For the text-containing cell, return its midpoint in (X, Y) coordinate format. 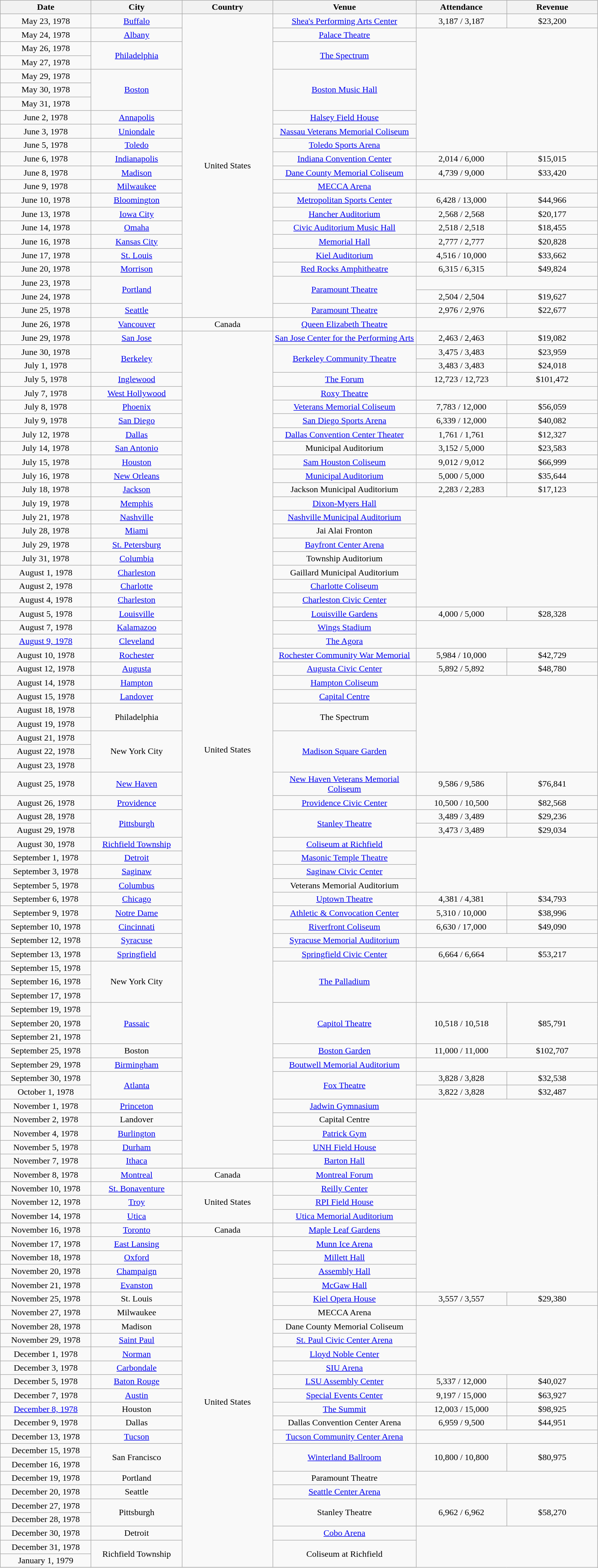
September 25, 1978 (46, 1051)
San Antonio (137, 448)
San Jose Center for the Performing Arts (345, 338)
Maple Leaf Gardens (345, 1230)
November 27, 1978 (46, 1313)
$23,959 (552, 352)
$15,015 (552, 159)
New Orleans (137, 476)
Syracuse (137, 940)
Berkeley Community Theatre (345, 359)
September 29, 1978 (46, 1064)
Oxford (137, 1257)
Nassau Veterans Memorial Coliseum (345, 131)
12,723 / 12,723 (461, 379)
East Lansing (137, 1244)
The Summit (345, 1409)
Wings Stadium (345, 628)
December 1, 1978 (46, 1354)
Kalamazoo (137, 628)
December 31, 1978 (46, 1547)
Charlotte (137, 586)
November 29, 1978 (46, 1340)
6,339 / 12,000 (461, 421)
Jadwin Gymnasium (345, 1106)
7,783 / 12,000 (461, 407)
Special Events Center (345, 1395)
2,777 / 2,777 (461, 242)
Dallas Convention Center Theater (345, 435)
Chicago (137, 899)
May 29, 1978 (46, 76)
St. Paul Civic Center Arena (345, 1340)
10,518 / 10,518 (461, 1023)
Queen Elizabeth Theatre (345, 324)
June 2, 1978 (46, 117)
Winterland Ballroom (345, 1457)
August 5, 1978 (46, 614)
$40,082 (552, 421)
3,483 / 3,483 (461, 365)
Memorial Hall (345, 242)
Baton Rouge (137, 1382)
August 15, 1978 (46, 696)
4,381 / 4,381 (461, 899)
San Diego Sports Arena (345, 421)
November 18, 1978 (46, 1257)
June 25, 1978 (46, 310)
July 16, 1978 (46, 476)
November 4, 1978 (46, 1133)
9,197 / 15,000 (461, 1395)
4,000 / 5,000 (461, 614)
9,586 / 9,586 (461, 784)
Jackson Municipal Auditorium (345, 490)
Cobo Arena (345, 1533)
Toledo Sports Arena (345, 145)
July 15, 1978 (46, 462)
September 6, 1978 (46, 899)
Uniondale (137, 131)
Birmingham (137, 1064)
December 20, 1978 (46, 1492)
September 10, 1978 (46, 927)
November 1, 1978 (46, 1106)
LSU Assembly Center (345, 1382)
$102,707 (552, 1051)
November 8, 1978 (46, 1175)
$48,780 (552, 669)
Saginaw Civic Center (345, 872)
July 29, 1978 (46, 545)
Syracuse Memorial Auditorium (345, 940)
5,892 / 5,892 (461, 669)
December 15, 1978 (46, 1450)
6,428 / 13,000 (461, 200)
Rochester Community War Memorial (345, 655)
July 5, 1978 (46, 379)
Reilly Center (345, 1188)
August 10, 1978 (46, 655)
Tucson Community Center Arena (345, 1437)
August 26, 1978 (46, 802)
Riverfront Coliseum (345, 927)
December 30, 1978 (46, 1533)
Red Rocks Amphitheatre (345, 269)
The Forum (345, 379)
Date (46, 7)
Augusta Civic Center (345, 669)
December 8, 1978 (46, 1409)
Passaic (137, 1023)
Omaha (137, 228)
$76,841 (552, 784)
Charlotte Coliseum (345, 586)
San Francisco (137, 1457)
$33,662 (552, 255)
Jackson (137, 490)
August 4, 1978 (46, 600)
Springfield (137, 954)
5,000 / 5,000 (461, 476)
Saint Paul (137, 1340)
6,959 / 9,500 (461, 1423)
Roxy Theatre (345, 393)
Indiana Convention Center (345, 159)
New Haven (137, 784)
June 6, 1978 (46, 159)
Durham (137, 1147)
June 10, 1978 (46, 200)
Miami (137, 531)
November 7, 1978 (46, 1161)
Revenue (552, 7)
RPI Field House (345, 1202)
The Agora (345, 641)
Montreal (137, 1175)
June 24, 1978 (46, 297)
August 19, 1978 (46, 724)
Munn Ice Arena (345, 1244)
Springfield Civic Center (345, 954)
$24,018 (552, 365)
Notre Dame (137, 913)
July 12, 1978 (46, 435)
August 7, 1978 (46, 628)
Phoenix (137, 407)
September 15, 1978 (46, 968)
Country (227, 7)
June 9, 1978 (46, 186)
3,187 / 3,187 (461, 21)
May 24, 1978 (46, 35)
$42,729 (552, 655)
Columbia (137, 558)
December 13, 1978 (46, 1437)
Louisville (137, 614)
July 8, 1978 (46, 407)
June 17, 1978 (46, 255)
$20,828 (552, 242)
$49,824 (552, 269)
$38,996 (552, 913)
June 30, 1978 (46, 352)
December 16, 1978 (46, 1464)
November 5, 1978 (46, 1147)
Kiel Auditorium (345, 255)
3,557 / 3,557 (461, 1299)
August 2, 1978 (46, 586)
$12,327 (552, 435)
Tucson (137, 1437)
$19,082 (552, 338)
Veterans Memorial Auditorium (345, 885)
The Palladium (345, 982)
September 30, 1978 (46, 1078)
$63,927 (552, 1395)
3,473 / 3,489 (461, 830)
Civic Auditorium Music Hall (345, 228)
$20,177 (552, 214)
August 22, 1978 (46, 751)
2,463 / 2,463 (461, 338)
Morrison (137, 269)
City (137, 7)
September 17, 1978 (46, 995)
July 28, 1978 (46, 531)
December 27, 1978 (46, 1505)
August 23, 1978 (46, 765)
$29,380 (552, 1299)
September 13, 1978 (46, 954)
September 12, 1978 (46, 940)
$85,791 (552, 1023)
Augusta (137, 669)
November 10, 1978 (46, 1188)
5,337 / 12,000 (461, 1382)
June 29, 1978 (46, 338)
Palace Theatre (345, 35)
August 1, 1978 (46, 572)
Rochester (137, 655)
McGaw Hall (345, 1285)
Millett Hall (345, 1257)
Township Auditorium (345, 558)
$19,627 (552, 297)
San Jose (137, 338)
May 31, 1978 (46, 104)
$28,328 (552, 614)
May 26, 1978 (46, 49)
Patrick Gym (345, 1133)
$98,925 (552, 1409)
October 1, 1978 (46, 1092)
Boston Garden (345, 1051)
11,000 / 11,000 (461, 1051)
Austin (137, 1395)
$18,455 (552, 228)
July 21, 1978 (46, 517)
August 9, 1978 (46, 641)
SIU Arena (345, 1368)
Indianapolis (137, 159)
Atlanta (137, 1085)
St. Petersburg (137, 545)
Cincinnati (137, 927)
5,310 / 10,000 (461, 913)
Cleveland (137, 641)
Bloomington (137, 200)
3,152 / 5,000 (461, 448)
$82,568 (552, 802)
4,516 / 10,000 (461, 255)
July 1, 1978 (46, 365)
$32,538 (552, 1078)
2,504 / 2,504 (461, 297)
2,568 / 2,568 (461, 214)
November 12, 1978 (46, 1202)
6,630 / 17,000 (461, 927)
June 13, 1978 (46, 214)
Albany (137, 35)
2,283 / 2,283 (461, 490)
3,475 / 3,483 (461, 352)
Hancher Auditorium (345, 214)
June 3, 1978 (46, 131)
Capitol Theatre (345, 1023)
3,828 / 3,828 (461, 1078)
November 16, 1978 (46, 1230)
Utica (137, 1216)
Carbondale (137, 1368)
June 14, 1978 (46, 228)
July 31, 1978 (46, 558)
Metropolitan Sports Center (345, 200)
$49,090 (552, 927)
Ithaca (137, 1161)
Troy (137, 1202)
Annapolis (137, 117)
August 30, 1978 (46, 844)
Buffalo (137, 21)
Fox Theatre (345, 1085)
Dallas Convention Center Arena (345, 1423)
$44,951 (552, 1423)
August 29, 1978 (46, 830)
May 23, 1978 (46, 21)
Jai Alai Fronton (345, 531)
$22,677 (552, 310)
Providence (137, 802)
Sam Houston Coliseum (345, 462)
6,664 / 6,664 (461, 954)
$23,583 (552, 448)
$35,644 (552, 476)
West Hollywood (137, 393)
July 18, 1978 (46, 490)
Athletic & Convocation Center (345, 913)
November 21, 1978 (46, 1285)
December 7, 1978 (46, 1395)
Louisville Gardens (345, 614)
Veterans Memorial Coliseum (345, 407)
July 7, 1978 (46, 393)
5,984 / 10,000 (461, 655)
Shea's Performing Arts Center (345, 21)
May 27, 1978 (46, 62)
May 30, 1978 (46, 90)
UNH Field House (345, 1147)
2,014 / 6,000 (461, 159)
Nashville Municipal Auditorium (345, 517)
3,489 / 3,489 (461, 816)
December 28, 1978 (46, 1519)
Seattle Center Arena (345, 1492)
December 3, 1978 (46, 1368)
2,518 / 2,518 (461, 228)
New Haven Veterans Memorial Coliseum (345, 784)
Venue (345, 7)
9,012 / 9,012 (461, 462)
Hampton Coliseum (345, 683)
August 18, 1978 (46, 710)
Barton Hall (345, 1161)
November 25, 1978 (46, 1299)
Vancouver (137, 324)
Champaign (137, 1271)
1,761 / 1,761 (461, 435)
Boutwell Memorial Auditorium (345, 1064)
10,800 / 10,800 (461, 1457)
September 20, 1978 (46, 1023)
Kansas City (137, 242)
$29,236 (552, 816)
December 19, 1978 (46, 1478)
$56,059 (552, 407)
$32,487 (552, 1092)
September 19, 1978 (46, 1009)
Hampton (137, 683)
November 28, 1978 (46, 1326)
3,822 / 3,828 (461, 1092)
$17,123 (552, 490)
June 8, 1978 (46, 173)
September 21, 1978 (46, 1037)
Saginaw (137, 872)
December 9, 1978 (46, 1423)
July 9, 1978 (46, 421)
$29,034 (552, 830)
Montreal Forum (345, 1175)
January 1, 1979 (46, 1561)
Bayfront Center Arena (345, 545)
August 14, 1978 (46, 683)
Columbus (137, 885)
Assembly Hall (345, 1271)
Inglewood (137, 379)
Gaillard Municipal Auditorium (345, 572)
$53,217 (552, 954)
$66,999 (552, 462)
Masonic Temple Theatre (345, 858)
Toledo (137, 145)
Evanston (137, 1285)
September 9, 1978 (46, 913)
$44,966 (552, 200)
12,003 / 15,000 (461, 1409)
Madison Square Garden (345, 751)
Kiel Opera House (345, 1299)
4,739 / 9,000 (461, 173)
Utica Memorial Auditorium (345, 1216)
2,976 / 2,976 (461, 310)
July 19, 1978 (46, 503)
Toronto (137, 1230)
$80,975 (552, 1457)
Lloyd Noble Center (345, 1354)
Norman (137, 1354)
Memphis (137, 503)
Halsey Field House (345, 117)
$58,270 (552, 1512)
June 20, 1978 (46, 269)
Iowa City (137, 214)
Charleston Civic Center (345, 600)
September 16, 1978 (46, 982)
10,500 / 10,500 (461, 802)
September 3, 1978 (46, 872)
November 17, 1978 (46, 1244)
July 14, 1978 (46, 448)
December 5, 1978 (46, 1382)
6,962 / 6,962 (461, 1512)
Providence Civic Center (345, 802)
June 5, 1978 (46, 145)
Attendance (461, 7)
August 25, 1978 (46, 784)
$40,027 (552, 1382)
August 21, 1978 (46, 738)
November 14, 1978 (46, 1216)
November 2, 1978 (46, 1120)
Uptown Theatre (345, 899)
Nashville (137, 517)
San Diego (137, 421)
6,315 / 6,315 (461, 269)
Dixon-Myers Hall (345, 503)
$101,472 (552, 379)
August 28, 1978 (46, 816)
November 20, 1978 (46, 1271)
June 26, 1978 (46, 324)
$33,420 (552, 173)
Princeton (137, 1106)
September 5, 1978 (46, 885)
Burlington (137, 1133)
Boston Music Hall (345, 90)
$23,200 (552, 21)
Berkeley (137, 359)
June 16, 1978 (46, 242)
August 12, 1978 (46, 669)
September 1, 1978 (46, 858)
June 23, 1978 (46, 283)
$34,793 (552, 899)
St. Bonaventure (137, 1188)
